Scan for the cell matching the given text and deliver its [x, y] coordinate at center. 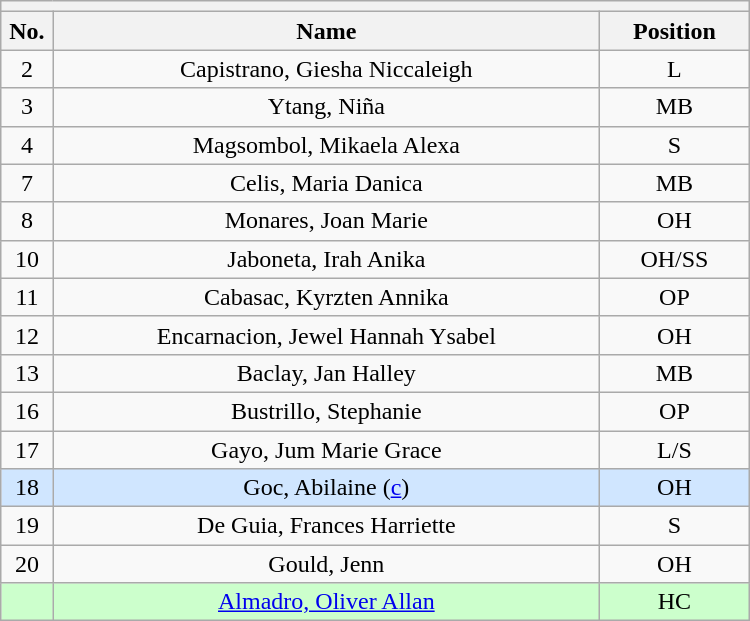
OH/SS [675, 259]
Cabasac, Kyrzten Annika [326, 297]
8 [27, 221]
4 [27, 145]
Monares, Joan Marie [326, 221]
7 [27, 183]
Name [326, 31]
No. [27, 31]
17 [27, 449]
Jaboneta, Irah Anika [326, 259]
Goc, Abilaine (c) [326, 488]
16 [27, 411]
20 [27, 564]
18 [27, 488]
L/S [675, 449]
Capistrano, Giesha Niccaleigh [326, 69]
11 [27, 297]
Baclay, Jan Halley [326, 373]
De Guia, Frances Harriette [326, 526]
Almadro, Oliver Allan [326, 602]
Magsombol, Mikaela Alexa [326, 145]
Bustrillo, Stephanie [326, 411]
Celis, Maria Danica [326, 183]
10 [27, 259]
13 [27, 373]
Ytang, Niña [326, 107]
19 [27, 526]
Gould, Jenn [326, 564]
Position [675, 31]
3 [27, 107]
12 [27, 335]
L [675, 69]
HC [675, 602]
2 [27, 69]
Encarnacion, Jewel Hannah Ysabel [326, 335]
Gayo, Jum Marie Grace [326, 449]
